From the cell containing the given text, extract its center point as [x, y] coordinate. 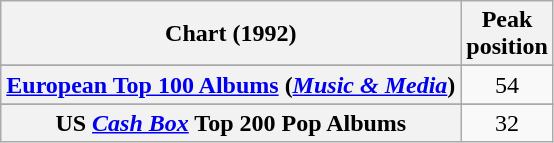
European Top 100 Albums (Music & Media) [231, 85]
Chart (1992) [231, 34]
54 [507, 85]
Peakposition [507, 34]
32 [507, 123]
US Cash Box Top 200 Pop Albums [231, 123]
